Pinpoint the cell where the given text exists, returning its (X, Y) midpoint coordinate. 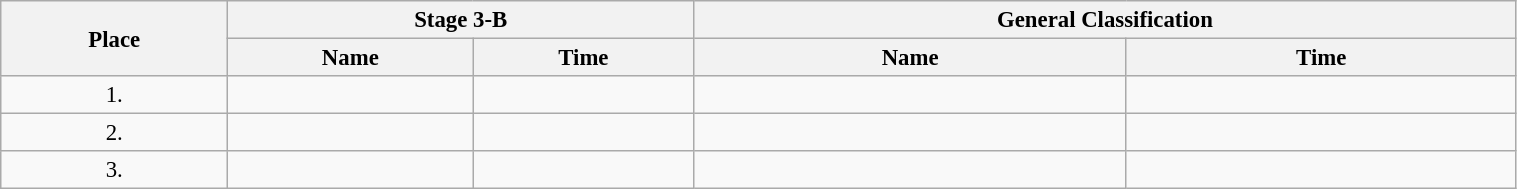
3. (114, 170)
General Classification (1105, 20)
Place (114, 38)
1. (114, 95)
Stage 3-B (461, 20)
2. (114, 133)
